Find where the given text appears and provide that cell's center as (X, Y) coordinate. 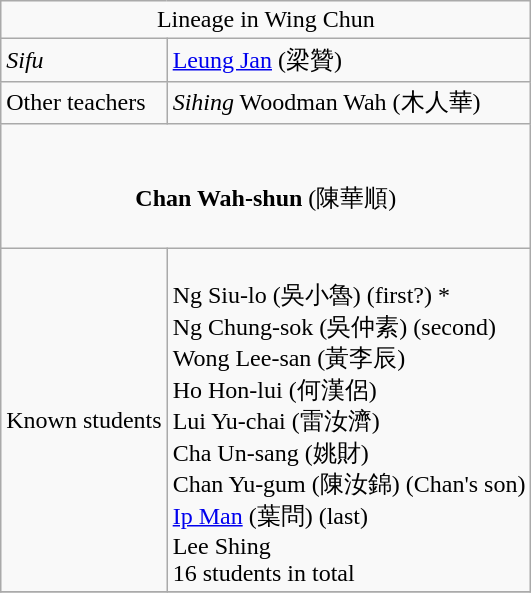
Lineage in Wing Chun (266, 20)
Other teachers (84, 102)
Known students (84, 420)
Chan Wah-shun (陳華順) (266, 186)
Leung Jan (梁贊) (349, 60)
Sifu (84, 60)
Sihing Woodman Wah (木人華) (349, 102)
